Extract the [x, y] coordinate from the center of the cell holding the provided text.  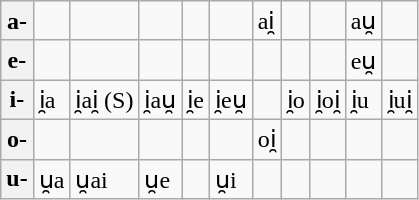
a- [17, 21]
au̯ [364, 21]
eu̯ [364, 60]
i̯ai̯ (S) [104, 100]
u- [17, 179]
i̯o [296, 100]
u̯e [160, 179]
i̯a [52, 100]
u̯i [230, 179]
i̯e [196, 100]
o- [17, 139]
u̯ai [104, 179]
oi̯ [266, 139]
i̯u [364, 100]
u̯a [52, 179]
i̯eu̯ [230, 100]
ai̯ [266, 21]
i̯ui̯ [400, 100]
e- [17, 60]
i- [17, 100]
i̯oi̯ [328, 100]
i̯au̯ [160, 100]
